Locate the cell with the specified text and output its [X, Y] center coordinate. 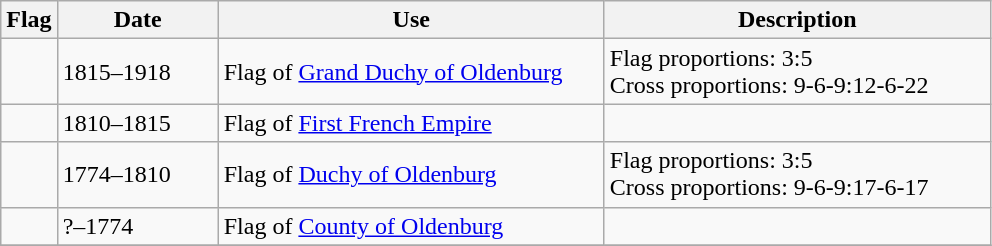
Flag proportions: 3:5Cross proportions: 9-6-9:17-6-17 [797, 174]
?–1774 [138, 226]
Flag [29, 20]
Date [138, 20]
Flag of Duchy of Oldenburg [411, 174]
Description [797, 20]
1774–1810 [138, 174]
1810–1815 [138, 123]
Flag of County of Oldenburg [411, 226]
Flag of Grand Duchy of Oldenburg [411, 72]
1815–1918 [138, 72]
Use [411, 20]
Flag proportions: 3:5Cross proportions: 9-6-9:12-6-22 [797, 72]
Flag of First French Empire [411, 123]
